Determine the (x, y) coordinate at the center of the cell enclosing the given text.  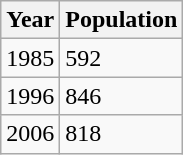
1996 (30, 96)
Population (122, 20)
818 (122, 134)
846 (122, 96)
2006 (30, 134)
592 (122, 58)
1985 (30, 58)
Year (30, 20)
